Locate the cell with the specified text and output its (X, Y) center coordinate. 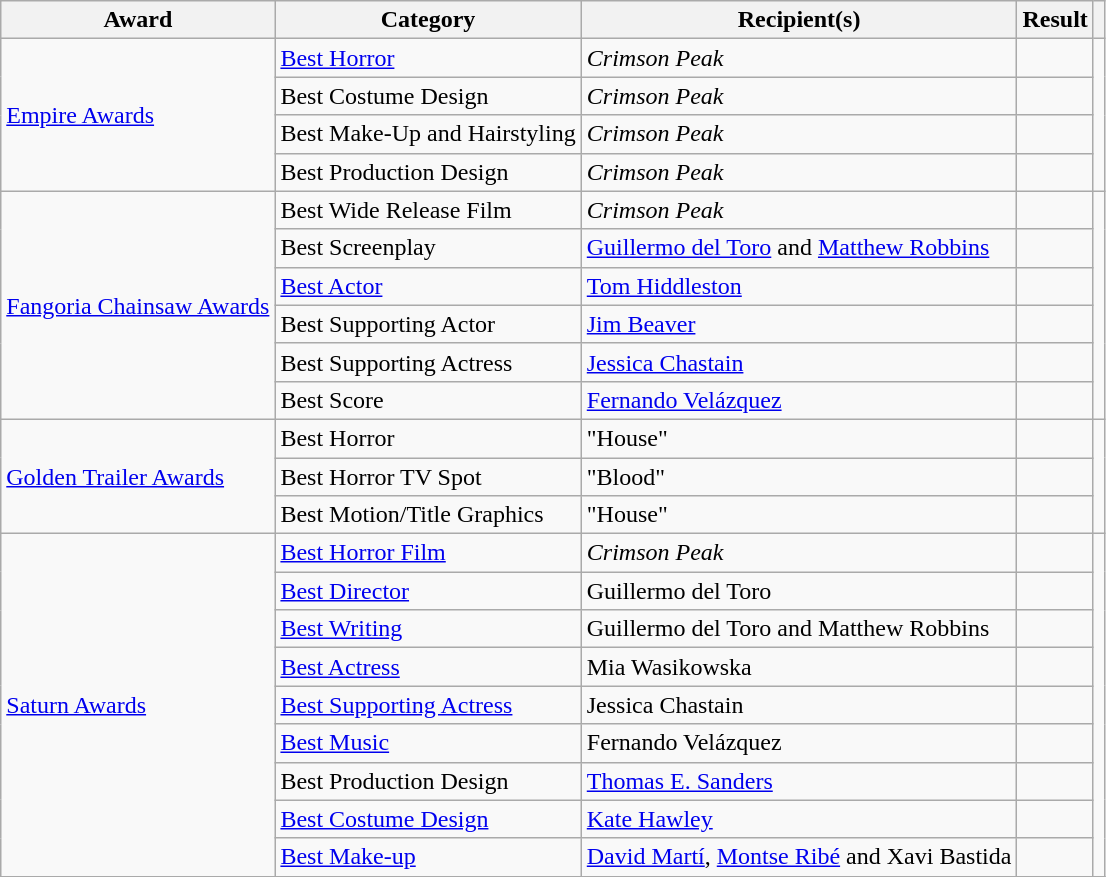
Saturn Awards (138, 706)
Best Make-Up and Hairstyling (428, 134)
Best Score (428, 400)
Recipient(s) (799, 20)
David Martí, Montse Ribé and Xavi Bastida (799, 857)
Best Director (428, 591)
Thomas E. Sanders (799, 781)
Best Screenplay (428, 248)
Golden Trailer Awards (138, 476)
"Blood" (799, 477)
Mia Wasikowska (799, 667)
Kate Hawley (799, 819)
Best Motion/Title Graphics (428, 515)
Best Writing (428, 629)
Best Horror Film (428, 553)
Best Make-up (428, 857)
Empire Awards (138, 115)
Best Horror TV Spot (428, 477)
Best Music (428, 743)
Guillermo del Toro (799, 591)
Best Supporting Actor (428, 324)
Fangoria Chainsaw Awards (138, 305)
Award (138, 20)
Best Actor (428, 286)
Best Wide Release Film (428, 210)
Category (428, 20)
Tom Hiddleston (799, 286)
Best Actress (428, 667)
Result (1055, 20)
Jim Beaver (799, 324)
